Find where the given text appears and provide that cell's center as (X, Y) coordinate. 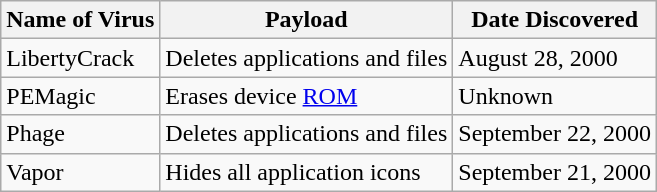
Vapor (80, 172)
Payload (306, 20)
September 21, 2000 (555, 172)
August 28, 2000 (555, 58)
LibertyCrack (80, 58)
PEMagic (80, 96)
Phage (80, 134)
Date Discovered (555, 20)
September 22, 2000 (555, 134)
Erases device ROM (306, 96)
Unknown (555, 96)
Name of Virus (80, 20)
Hides all application icons (306, 172)
